Scan for the cell matching the given text and deliver its (X, Y) coordinate at center. 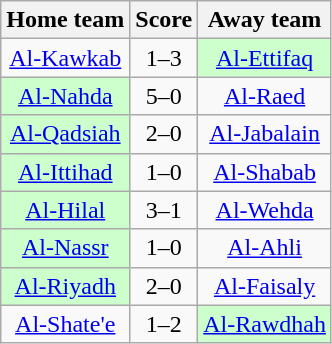
5–0 (164, 96)
Al-Riyadh (66, 286)
3–1 (164, 210)
Al-Raed (265, 96)
Away team (265, 20)
Al-Rawdhah (265, 324)
Al-Hilal (66, 210)
Score (164, 20)
Al-Shabab (265, 172)
Al-Kawkab (66, 58)
Al-Nahda (66, 96)
1–2 (164, 324)
Al-Wehda (265, 210)
Al-Ittihad (66, 172)
Al-Jabalain (265, 134)
Al-Shate'e (66, 324)
Al-Faisaly (265, 286)
Home team (66, 20)
Al-Ettifaq (265, 58)
Al-Ahli (265, 248)
1–3 (164, 58)
Al-Qadsiah (66, 134)
Al-Nassr (66, 248)
